Return the [X, Y] coordinate for the center point of the cell that contains the specified text.  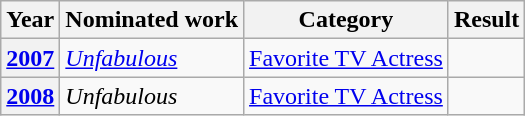
Year [30, 20]
2007 [30, 58]
Category [346, 20]
2008 [30, 96]
Result [486, 20]
Nominated work [152, 20]
